Extract the (x, y) coordinate from the center of the cell holding the provided text.  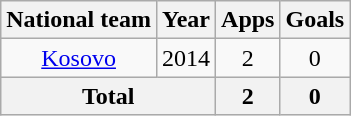
2014 (186, 58)
Apps (248, 20)
Total (108, 96)
Kosovo (79, 58)
National team (79, 20)
Year (186, 20)
Goals (315, 20)
